Capture the cell that displays the provided text and extract its (x, y) central coordinate. 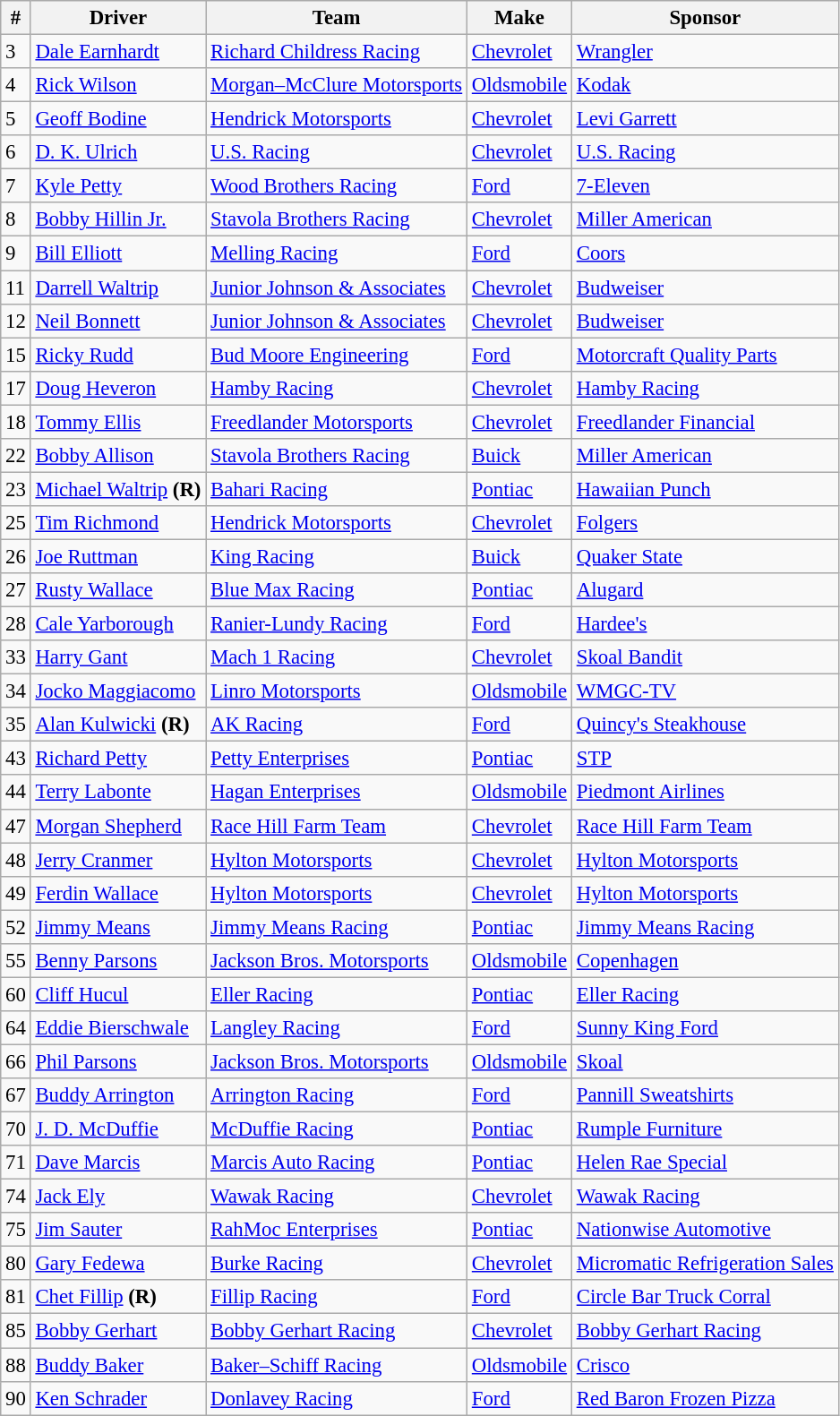
15 (16, 355)
Gary Fedewa (118, 1264)
Buddy Arrington (118, 1095)
Harry Gant (118, 657)
Pannill Sweatshirts (705, 1095)
Langley Racing (337, 1028)
Hardee's (705, 624)
Ken Schrader (118, 1398)
Cale Yarborough (118, 624)
64 (16, 1028)
Alugard (705, 590)
Burke Racing (337, 1264)
Copenhagen (705, 961)
King Racing (337, 556)
Hawaiian Punch (705, 489)
Rusty Wallace (118, 590)
Donlavey Racing (337, 1398)
Wrangler (705, 52)
18 (16, 422)
Linro Motorsports (337, 691)
12 (16, 321)
Kodak (705, 85)
Petty Enterprises (337, 759)
Melling Racing (337, 253)
Bud Moore Engineering (337, 355)
Helen Rae Special (705, 1163)
27 (16, 590)
22 (16, 456)
90 (16, 1398)
43 (16, 759)
67 (16, 1095)
Sunny King Ford (705, 1028)
Tommy Ellis (118, 422)
34 (16, 691)
Mach 1 Racing (337, 657)
Joe Ruttman (118, 556)
Ferdin Wallace (118, 893)
Jim Sauter (118, 1230)
Quaker State (705, 556)
Kyle Petty (118, 186)
47 (16, 826)
7-Eleven (705, 186)
Bobby Gerhart (118, 1331)
WMGC-TV (705, 691)
Bahari Racing (337, 489)
D. K. Ulrich (118, 152)
Tim Richmond (118, 523)
Driver (118, 18)
Terry Labonte (118, 793)
Freedlander Financial (705, 422)
9 (16, 253)
Make (519, 18)
Rumple Furniture (705, 1129)
Bill Elliott (118, 253)
Dale Earnhardt (118, 52)
Ricky Rudd (118, 355)
Rick Wilson (118, 85)
52 (16, 927)
11 (16, 287)
Nationwise Automotive (705, 1230)
Circle Bar Truck Corral (705, 1298)
44 (16, 793)
Doug Heveron (118, 388)
Team (337, 18)
Jocko Maggiacomo (118, 691)
Micromatic Refrigeration Sales (705, 1264)
Richard Petty (118, 759)
Baker–Schiff Racing (337, 1365)
Motorcraft Quality Parts (705, 355)
Neil Bonnett (118, 321)
88 (16, 1365)
Skoal (705, 1061)
7 (16, 186)
Phil Parsons (118, 1061)
Morgan–McClure Motorsports (337, 85)
Crisco (705, 1365)
Eddie Bierschwale (118, 1028)
J. D. McDuffie (118, 1129)
AK Racing (337, 725)
Jerry Cranmer (118, 860)
5 (16, 119)
Richard Childress Racing (337, 52)
Morgan Shepherd (118, 826)
Blue Max Racing (337, 590)
25 (16, 523)
# (16, 18)
66 (16, 1061)
Quincy's Steakhouse (705, 725)
Bobby Allison (118, 456)
Michael Waltrip (R) (118, 489)
75 (16, 1230)
71 (16, 1163)
Fillip Racing (337, 1298)
60 (16, 994)
Skoal Bandit (705, 657)
Folgers (705, 523)
Bobby Hillin Jr. (118, 219)
Wood Brothers Racing (337, 186)
6 (16, 152)
55 (16, 961)
Alan Kulwicki (R) (118, 725)
Levi Garrett (705, 119)
Red Baron Frozen Pizza (705, 1398)
26 (16, 556)
Jimmy Means (118, 927)
Geoff Bodine (118, 119)
Arrington Racing (337, 1095)
Cliff Hucul (118, 994)
STP (705, 759)
3 (16, 52)
48 (16, 860)
81 (16, 1298)
Buddy Baker (118, 1365)
17 (16, 388)
Sponsor (705, 18)
74 (16, 1197)
70 (16, 1129)
Piedmont Airlines (705, 793)
Ranier-Lundy Racing (337, 624)
Dave Marcis (118, 1163)
RahMoc Enterprises (337, 1230)
Jack Ely (118, 1197)
Hagan Enterprises (337, 793)
85 (16, 1331)
Benny Parsons (118, 961)
4 (16, 85)
23 (16, 489)
80 (16, 1264)
33 (16, 657)
28 (16, 624)
Marcis Auto Racing (337, 1163)
Darrell Waltrip (118, 287)
Chet Fillip (R) (118, 1298)
49 (16, 893)
McDuffie Racing (337, 1129)
35 (16, 725)
Coors (705, 253)
Freedlander Motorsports (337, 422)
8 (16, 219)
